Scan for the cell matching the given text and deliver its (x, y) coordinate at center. 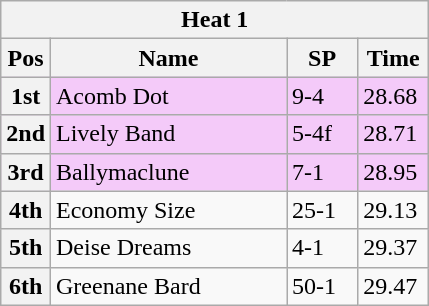
29.13 (394, 210)
Name (169, 58)
4th (26, 210)
25-1 (322, 210)
2nd (26, 134)
6th (26, 286)
3rd (26, 172)
Economy Size (169, 210)
Time (394, 58)
Pos (26, 58)
Greenane Bard (169, 286)
5-4f (322, 134)
5th (26, 248)
Heat 1 (215, 20)
SP (322, 58)
Deise Dreams (169, 248)
29.47 (394, 286)
Ballymaclune (169, 172)
28.71 (394, 134)
Lively Band (169, 134)
50-1 (322, 286)
28.68 (394, 96)
Acomb Dot (169, 96)
29.37 (394, 248)
7-1 (322, 172)
28.95 (394, 172)
4-1 (322, 248)
9-4 (322, 96)
1st (26, 96)
